Provide the [x, y] coordinate of the cell's center where the given text is located.  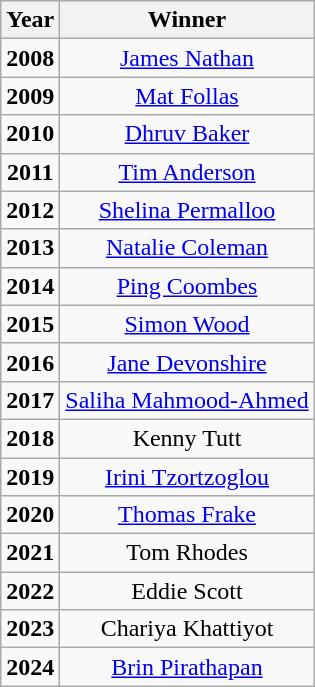
2017 [30, 400]
Mat Follas [187, 96]
Saliha Mahmood-Ahmed [187, 400]
2023 [30, 629]
2014 [30, 286]
2020 [30, 515]
Tim Anderson [187, 172]
Chariya Khattiyot [187, 629]
2024 [30, 667]
Jane Devonshire [187, 362]
Year [30, 20]
2013 [30, 248]
2016 [30, 362]
2008 [30, 58]
James Nathan [187, 58]
2011 [30, 172]
Eddie Scott [187, 591]
Ping Coombes [187, 286]
2009 [30, 96]
Kenny Tutt [187, 438]
2018 [30, 438]
2019 [30, 477]
2021 [30, 553]
Dhruv Baker [187, 134]
Winner [187, 20]
Brin Pirathapan [187, 667]
2022 [30, 591]
Simon Wood [187, 324]
Natalie Coleman [187, 248]
Tom Rhodes [187, 553]
Shelina Permalloo [187, 210]
2012 [30, 210]
Irini Tzortzoglou [187, 477]
Thomas Frake [187, 515]
2010 [30, 134]
2015 [30, 324]
